From the cell containing the given text, extract its center point as [X, Y] coordinate. 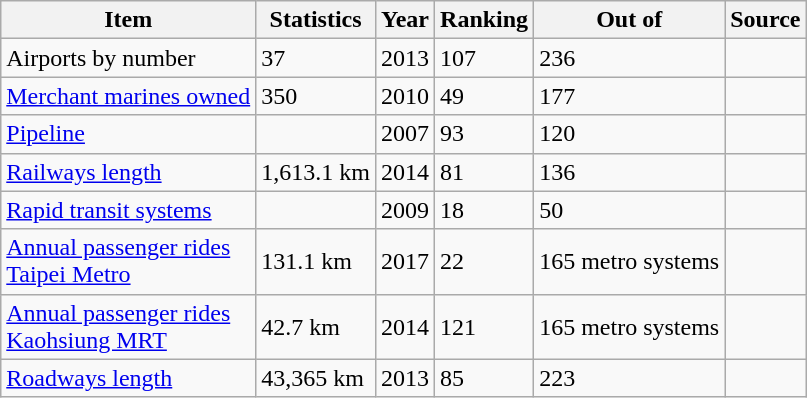
2010 [404, 96]
Source [766, 20]
350 [316, 96]
2017 [404, 262]
50 [630, 210]
121 [484, 326]
43,365 km [316, 378]
49 [484, 96]
2009 [404, 210]
93 [484, 134]
Item [128, 20]
Year [404, 20]
Out of [630, 20]
22 [484, 262]
Merchant marines owned [128, 96]
Roadways length [128, 378]
Pipeline [128, 134]
Railways length [128, 172]
236 [630, 58]
Annual passenger ridesTaipei Metro [128, 262]
Annual passenger ridesKaohsiung MRT [128, 326]
1,613.1 km [316, 172]
Ranking [484, 20]
42.7 km [316, 326]
81 [484, 172]
223 [630, 378]
177 [630, 96]
85 [484, 378]
Statistics [316, 20]
18 [484, 210]
107 [484, 58]
136 [630, 172]
120 [630, 134]
Airports by number [128, 58]
Rapid transit systems [128, 210]
131.1 km [316, 262]
37 [316, 58]
2007 [404, 134]
